Output the [X, Y] coordinate of the center of the cell containing the given text.  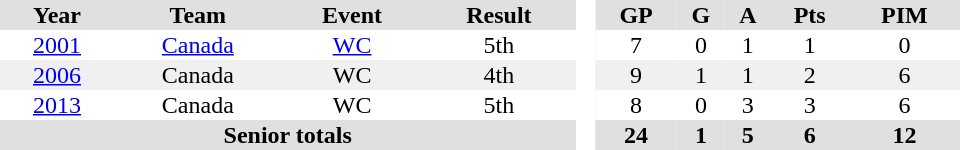
9 [636, 75]
Event [352, 15]
2001 [57, 45]
Year [57, 15]
5 [748, 135]
Pts [810, 15]
Team [198, 15]
GP [636, 15]
2013 [57, 105]
Senior totals [288, 135]
PIM [904, 15]
24 [636, 135]
2006 [57, 75]
7 [636, 45]
G [701, 15]
Result [500, 15]
8 [636, 105]
2 [810, 75]
4th [500, 75]
12 [904, 135]
A [748, 15]
